Output the (x, y) coordinate of the center of the cell containing the given text.  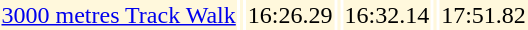
17:51.82 (484, 15)
3000 metres Track Walk (118, 15)
16:32.14 (387, 15)
16:26.29 (290, 15)
